Search for the cell housing the specified text and yield its (X, Y) center coordinate. 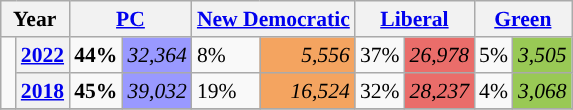
8% (226, 55)
4% (494, 91)
2022 (42, 55)
16,524 (308, 91)
Green (523, 19)
5% (494, 55)
New Democratic (274, 19)
26,978 (440, 55)
3,505 (542, 55)
37% (380, 55)
Liberal (414, 19)
39,032 (156, 91)
32% (380, 91)
5,556 (308, 55)
Year (34, 19)
28,237 (440, 91)
3,068 (542, 91)
19% (226, 91)
32,364 (156, 55)
44% (96, 55)
45% (96, 91)
PC (130, 19)
2018 (42, 91)
